Search for the cell housing the specified text and yield its (x, y) center coordinate. 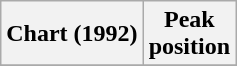
Peakposition (189, 34)
Chart (1992) (72, 34)
